Determine the (x, y) coordinate at the center of the cell enclosing the given text.  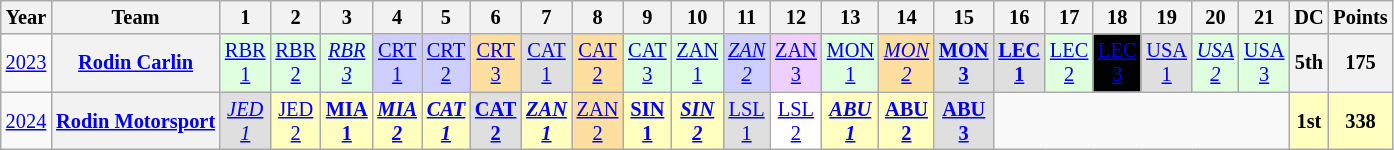
MIA2 (398, 121)
11 (746, 17)
MIA1 (347, 121)
16 (1019, 17)
ABU1 (850, 121)
USA3 (1264, 63)
MON3 (964, 63)
LSL2 (796, 121)
SIN2 (697, 121)
18 (1117, 17)
Team (136, 17)
MON2 (906, 63)
4 (398, 17)
CRT3 (496, 63)
1st (1308, 121)
8 (598, 17)
7 (546, 17)
Year (26, 17)
17 (1069, 17)
ABU3 (964, 121)
USA2 (1216, 63)
6 (496, 17)
10 (697, 17)
CRT1 (398, 63)
12 (796, 17)
2024 (26, 121)
19 (1166, 17)
LEC3 (1117, 63)
3 (347, 17)
ABU2 (906, 121)
USA1 (1166, 63)
338 (1360, 121)
CRT2 (446, 63)
JED2 (295, 121)
2023 (26, 63)
1 (245, 17)
9 (647, 17)
LEC1 (1019, 63)
CAT3 (647, 63)
MON1 (850, 63)
LEC2 (1069, 63)
5 (446, 17)
175 (1360, 63)
Rodin Motorsport (136, 121)
Points (1360, 17)
LSL1 (746, 121)
SIN1 (647, 121)
DC (1308, 17)
RBR2 (295, 63)
RBR3 (347, 63)
15 (964, 17)
21 (1264, 17)
RBR1 (245, 63)
2 (295, 17)
14 (906, 17)
JED1 (245, 121)
13 (850, 17)
Rodin Carlin (136, 63)
5th (1308, 63)
20 (1216, 17)
ZAN3 (796, 63)
